Extract the (x, y) coordinate from the center of the cell holding the provided text.  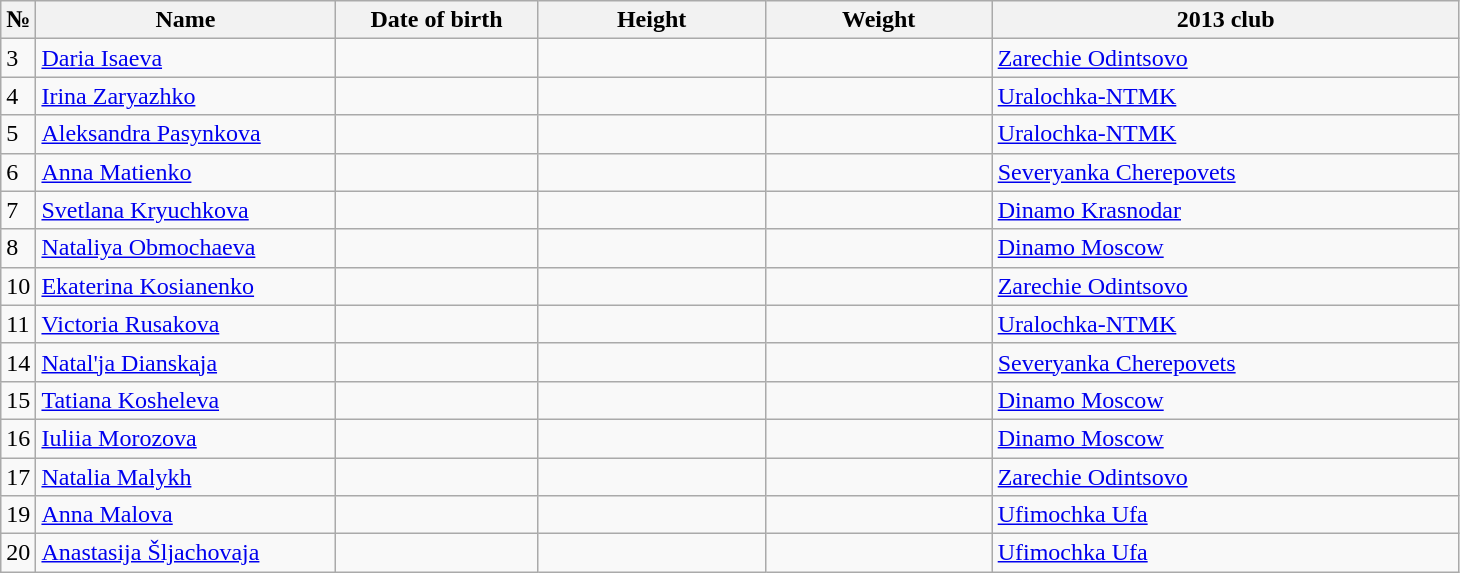
Daria Isaeva (186, 58)
4 (18, 96)
Iuliia Morozova (186, 438)
Date of birth (436, 20)
2013 club (1226, 20)
14 (18, 362)
Natal'ja Dianskaja (186, 362)
Name (186, 20)
10 (18, 286)
Height (652, 20)
3 (18, 58)
Natalia Malykh (186, 477)
Victoria Rusakova (186, 324)
16 (18, 438)
5 (18, 134)
19 (18, 515)
Anna Matienko (186, 172)
11 (18, 324)
Nataliya Obmochaeva (186, 248)
Ekaterina Kosianenko (186, 286)
20 (18, 553)
Aleksandra Pasynkova (186, 134)
17 (18, 477)
Svetlana Kryuchkova (186, 210)
№ (18, 20)
6 (18, 172)
Anastasija Šljachovaja (186, 553)
8 (18, 248)
7 (18, 210)
Anna Malova (186, 515)
Weight (878, 20)
15 (18, 400)
Irina Zaryazhko (186, 96)
Tatiana Kosheleva (186, 400)
Dinamo Krasnodar (1226, 210)
